For the text-containing cell, return its midpoint in (x, y) coordinate format. 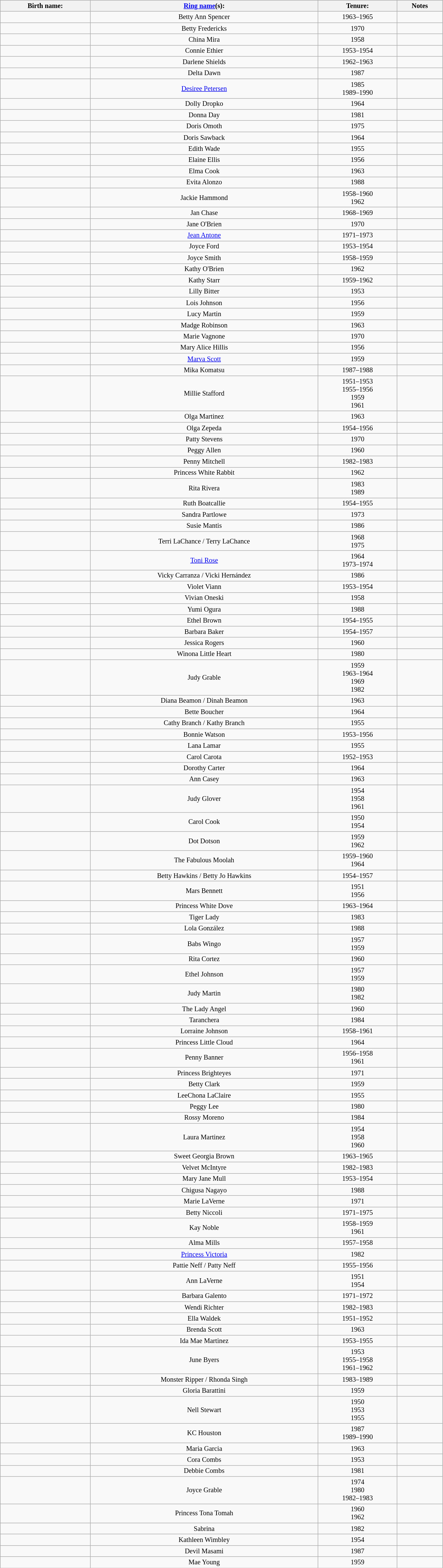
1952–1953 (358, 757)
19681975 (358, 541)
Princess White Rabbit (204, 473)
195419581961 (358, 799)
1959–1962 (358, 280)
Maria Garcia (204, 1448)
Ann LaVerne (204, 1281)
Devil Masami (204, 1551)
Violet Viann (204, 587)
19871989–1990 (358, 1433)
1953–1955 (358, 1341)
Terri LaChance / Terry LaChance (204, 541)
Lois Johnson (204, 303)
Tenure: (358, 6)
Carol Carota (204, 757)
19591962 (358, 841)
Carol Cook (204, 822)
1957–1958 (358, 1243)
Princess Tona Tomah (204, 1513)
Ida Mae Martinez (204, 1341)
Evita Alonzo (204, 182)
1953–1956 (358, 734)
Penny Mitchell (204, 462)
Lorraine Johnson (204, 1031)
Princess Little Cloud (204, 1043)
195019531955 (358, 1410)
Monster Ripper / Rhonda Singh (204, 1379)
19851989–1990 (358, 88)
1983 (358, 917)
Princess White Dove (204, 906)
Vicky Carranza / Vicki Hernández (204, 576)
Lucy Martin (204, 314)
Rita Cortez (204, 959)
Kathy Starr (204, 280)
The Lady Angel (204, 1009)
Elaine Ellis (204, 160)
Joyce Grable (204, 1490)
Olga Zepeda (204, 428)
1958–19591961 (358, 1228)
Mika Komatsu (204, 370)
1954–1956 (358, 428)
1956–19581961 (358, 1058)
Yumi Ogura (204, 609)
Joyce Smith (204, 258)
Penny Banner (204, 1058)
Tiger Lady (204, 917)
Lana Lamar (204, 745)
Ella Waldek (204, 1318)
Vivian Oneski (204, 598)
Betty Hawkins / Betty Jo Hawkins (204, 876)
Betty Fredericks (204, 28)
195419581960 (358, 1137)
Donna Day (204, 115)
Doris Sawback (204, 138)
Ethel Johnson (204, 974)
Notes (420, 6)
Birth name: (45, 6)
1987–1988 (358, 370)
KC Houston (204, 1433)
Ring name(s): (204, 6)
19531955–19581961–1962 (358, 1360)
Doris Omoth (204, 126)
Judy Glover (204, 799)
Jackie Hammond (204, 198)
Kathleen Wimbley (204, 1540)
Mary Alice Hillis (204, 348)
Joyce Ford (204, 246)
Laura Martinez (204, 1137)
197419801982–1983 (358, 1490)
Barbara Galento (204, 1296)
Babs Wingo (204, 944)
June Byers (204, 1360)
Taranchera (204, 1020)
19801982 (358, 993)
Cora Combs (204, 1460)
Lola González (204, 928)
Dolly Dropko (204, 104)
Jean Antone (204, 235)
Dorothy Carter (204, 768)
Betty Clark (204, 1084)
Peggy Allen (204, 450)
Connie Ethier (204, 51)
Alma Mills (204, 1243)
1971–1972 (358, 1296)
Judy Grable (204, 677)
Wendi Richter (204, 1307)
1954 (358, 1540)
1971–1975 (358, 1212)
1959–19601964 (358, 860)
Jane O'Brien (204, 224)
Debbie Combs (204, 1471)
Chigusa Nagayo (204, 1190)
1963–1964 (358, 906)
1958–19601962 (358, 198)
Ethel Brown (204, 621)
Marie Vagnone (204, 337)
Bonnie Watson (204, 734)
Olga Martinez (204, 417)
1983–1989 (358, 1379)
Betty Ann Spencer (204, 17)
Kathy O'Brien (204, 269)
1973 (358, 514)
Sandra Partlowe (204, 514)
Velvet McIntyre (204, 1167)
1951–1952 (358, 1318)
Princess Brighteyes (204, 1073)
Peggy Lee (204, 1107)
Gloria Barattini (204, 1391)
Bette Boucher (204, 712)
Rossy Moreno (204, 1118)
Jessica Rogers (204, 643)
Toni Rose (204, 560)
19591963–196419691982 (358, 677)
19831989 (358, 488)
1955–1956 (358, 1266)
Sweet Georgia Brown (204, 1156)
Desiree Petersen (204, 88)
1968–1969 (358, 213)
The Fabulous Moolah (204, 860)
Madge Robinson (204, 325)
Lilly Bitter (204, 291)
Edith Wade (204, 149)
Marie LaVerne (204, 1201)
Sabrina (204, 1529)
1975 (358, 126)
1951–19531955–195619591961 (358, 393)
Mars Bennett (204, 891)
Pattie Neff / Patty Neff (204, 1266)
Betty Niccoli (204, 1212)
Delta Dawn (204, 73)
Barbara Baker (204, 632)
Ruth Boatcallie (204, 503)
Susie Mantis (204, 526)
1958–1961 (358, 1031)
Winona Little Heart (204, 654)
Princess Victoria (204, 1254)
19601962 (358, 1513)
Nell Stewart (204, 1410)
Darlene Shields (204, 62)
1962–1963 (358, 62)
Judy Martin (204, 993)
Patty Stevens (204, 439)
Elma Cook (204, 171)
1971–1973 (358, 235)
1958–1959 (358, 258)
Millie Stafford (204, 393)
Rita Rivera (204, 488)
Diana Beamon / Dinah Beamon (204, 701)
Ann Casey (204, 779)
19501954 (358, 822)
Cathy Branch / Kathy Branch (204, 723)
19511956 (358, 891)
Dot Dotson (204, 841)
Mae Young (204, 1562)
Brenda Scott (204, 1330)
Marva Scott (204, 359)
LeeChona LaClaire (204, 1095)
China Mira (204, 39)
19641973–1974 (358, 560)
Jan Chase (204, 213)
19511954 (358, 1281)
Mary Jane Mull (204, 1179)
Kay Noble (204, 1228)
